Determine the (x, y) coordinate at the center of the cell enclosing the given text.  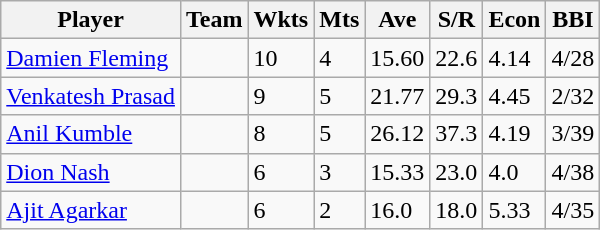
Mts (340, 20)
Econ (514, 20)
Ajit Agarkar (91, 210)
9 (281, 96)
Wkts (281, 20)
2 (340, 210)
22.6 (456, 58)
37.3 (456, 134)
4.14 (514, 58)
S/R (456, 20)
10 (281, 58)
BBI (573, 20)
3/39 (573, 134)
23.0 (456, 172)
Ave (398, 20)
Damien Fleming (91, 58)
Venkatesh Prasad (91, 96)
2/32 (573, 96)
Team (214, 20)
4.19 (514, 134)
16.0 (398, 210)
4/28 (573, 58)
5.33 (514, 210)
4 (340, 58)
4/35 (573, 210)
15.33 (398, 172)
4.0 (514, 172)
21.77 (398, 96)
Anil Kumble (91, 134)
29.3 (456, 96)
3 (340, 172)
Player (91, 20)
Dion Nash (91, 172)
4.45 (514, 96)
8 (281, 134)
4/38 (573, 172)
15.60 (398, 58)
18.0 (456, 210)
26.12 (398, 134)
